Find where the given text appears and provide that cell's center as (X, Y) coordinate. 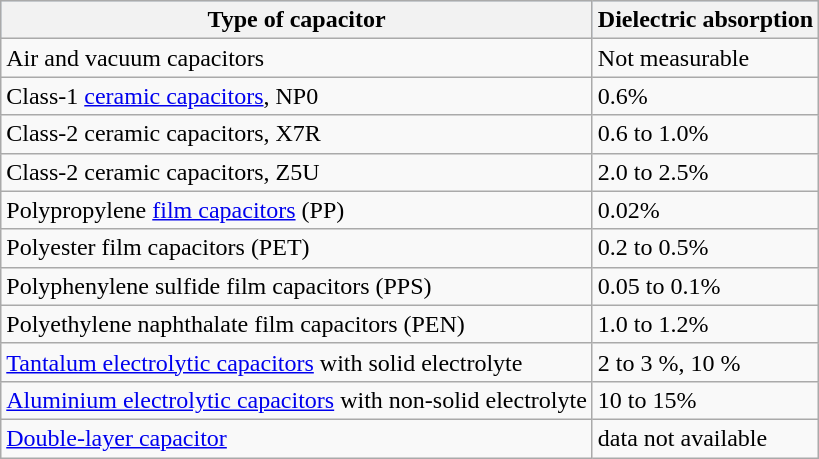
0.6 to 1.0% (705, 134)
Type of capacitor (297, 20)
2.0 to 2.5% (705, 172)
Class-1 ceramic capacitors, NP0 (297, 96)
Polypropylene film capacitors (PP) (297, 210)
0.2 to 0.5% (705, 248)
Dielectric absorption (705, 20)
10 to 15% (705, 400)
Not measurable (705, 58)
Tantalum electrolytic capacitors with solid electrolyte (297, 362)
Double-layer capacitor (297, 438)
0.02% (705, 210)
Polyethylene naphthalate film capacitors (PEN) (297, 324)
Class-2 ceramic capacitors, X7R (297, 134)
Air and vacuum capacitors (297, 58)
2 to 3 %, 10 % (705, 362)
0.05 to 0.1% (705, 286)
0.6% (705, 96)
Class-2 ceramic capacitors, Z5U (297, 172)
data not available (705, 438)
Polyphenylene sulfide film capacitors (PPS) (297, 286)
Polyester film capacitors (PET) (297, 248)
1.0 to 1.2% (705, 324)
Aluminium electrolytic capacitors with non-solid electrolyte (297, 400)
